Locate the cell with the specified text and output its (X, Y) center coordinate. 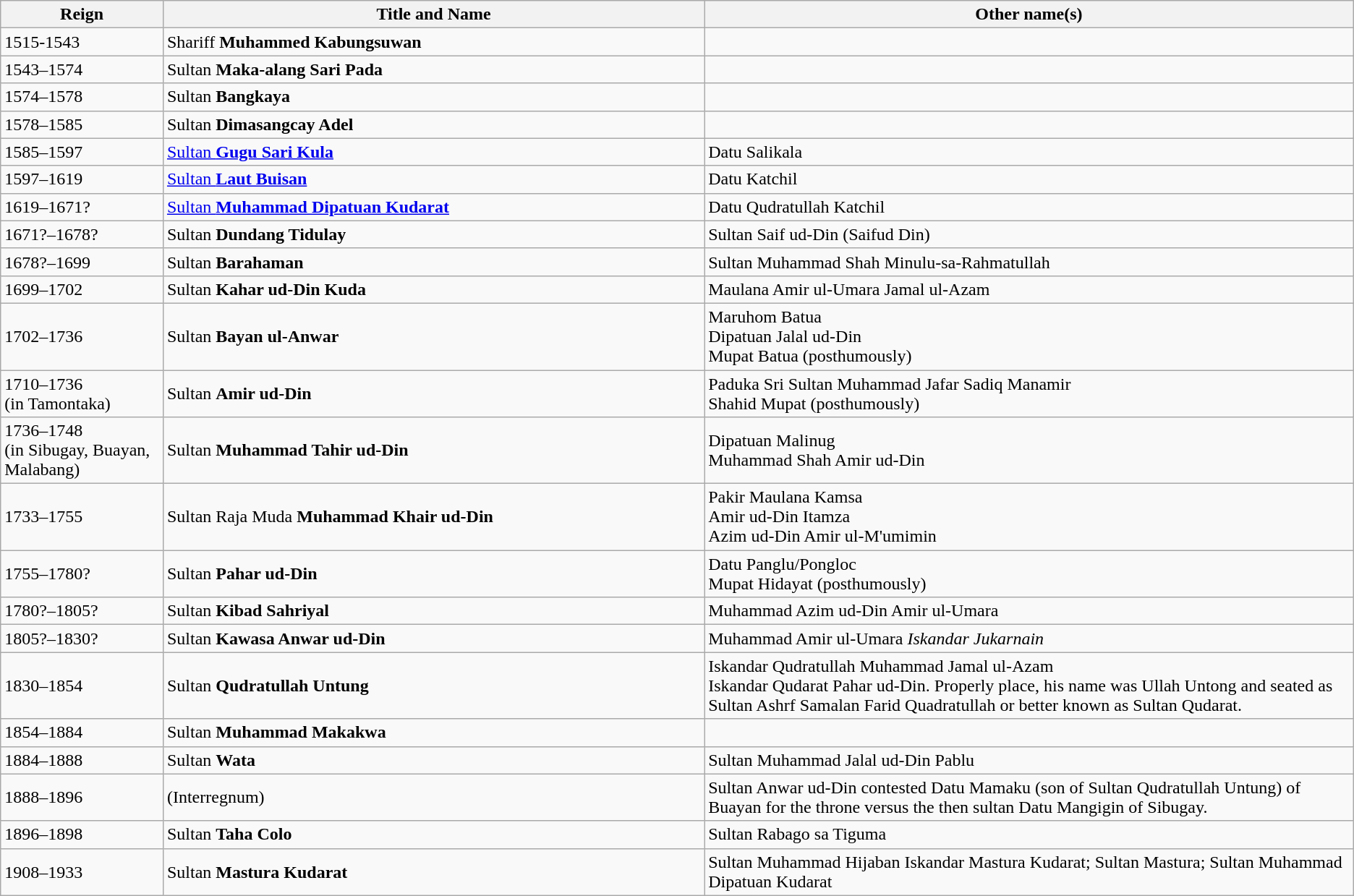
Sultan Muhammad Jalal ud-Din Pablu (1029, 760)
Muhammad Amir ul-Umara Iskandar Jukarnain (1029, 639)
Sultan Amir ud-Din (433, 393)
Muhammad Azim ud-Din Amir ul-Umara (1029, 611)
Sultan Maka-alang Sari Pada (433, 69)
1574–1578 (82, 97)
Sultan Muhammad Hijaban Iskandar Mastura Kudarat; Sultan Mastura; Sultan Muhammad Dipatuan Kudarat (1029, 872)
1888–1896 (82, 797)
Sultan Rabago sa Tiguma (1029, 835)
1597–1619 (82, 179)
Sultan Kahar ud-Din Kuda (433, 289)
1699–1702 (82, 289)
Datu Salikala (1029, 152)
Sultan Muhammad Makakwa (433, 733)
Datu Katchil (1029, 179)
1619–1671? (82, 207)
Sultan Qudratullah Untung (433, 686)
Datu Qudratullah Katchil (1029, 207)
Sultan Muhammad Tahir ud-Din (433, 451)
Paduka Sri Sultan Muhammad Jafar Sadiq ManamirShahid Mupat (posthumously) (1029, 393)
Sultan Raja Muda Muhammad Khair ud-Din (433, 517)
Sultan Laut Buisan (433, 179)
Title and Name (433, 14)
Other name(s) (1029, 14)
Shariff Muhammed Kabungsuwan (433, 42)
Reign (82, 14)
1755–1780? (82, 574)
Sultan Dimasangcay Adel (433, 124)
1896–1898 (82, 835)
Datu Panglu/PonglocMupat Hidayat (posthumously) (1029, 574)
Sultan Dundang Tidulay (433, 234)
Sultan Saif ud-Din (Saifud Din) (1029, 234)
1543–1574 (82, 69)
Pakir Maulana KamsaAmir ud-Din ItamzaAzim ud-Din Amir ul-M'umimin (1029, 517)
(Interregnum) (433, 797)
1578–1585 (82, 124)
1710–1736(in Tamontaka) (82, 393)
Sultan Mastura Kudarat (433, 872)
Sultan Muhammad Dipatuan Kudarat (433, 207)
Sultan Gugu Sari Kula (433, 152)
Sultan Taha Colo (433, 835)
1780?–1805? (82, 611)
1671?–1678? (82, 234)
Maruhom BatuaDipatuan Jalal ud-DinMupat Batua (posthumously) (1029, 336)
Sultan Pahar ud-Din (433, 574)
Sultan Kibad Sahriyal (433, 611)
1515-1543 (82, 42)
1733–1755 (82, 517)
1830–1854 (82, 686)
1908–1933 (82, 872)
1854–1884 (82, 733)
Sultan Kawasa Anwar ud-Din (433, 639)
Sultan Bayan ul-Anwar (433, 336)
Sultan Barahaman (433, 262)
Sultan Muhammad Shah Minulu-sa-Rahmatullah (1029, 262)
1585–1597 (82, 152)
Maulana Amir ul-Umara Jamal ul-Azam (1029, 289)
Dipatuan MalinugMuhammad Shah Amir ud-Din (1029, 451)
1805?–1830? (82, 639)
1678?–1699 (82, 262)
Sultan Bangkaya (433, 97)
1884–1888 (82, 760)
Sultan Wata (433, 760)
1736–1748(in Sibugay, Buayan, Malabang) (82, 451)
1702–1736 (82, 336)
